Find where the given text appears and provide that cell's center as [x, y] coordinate. 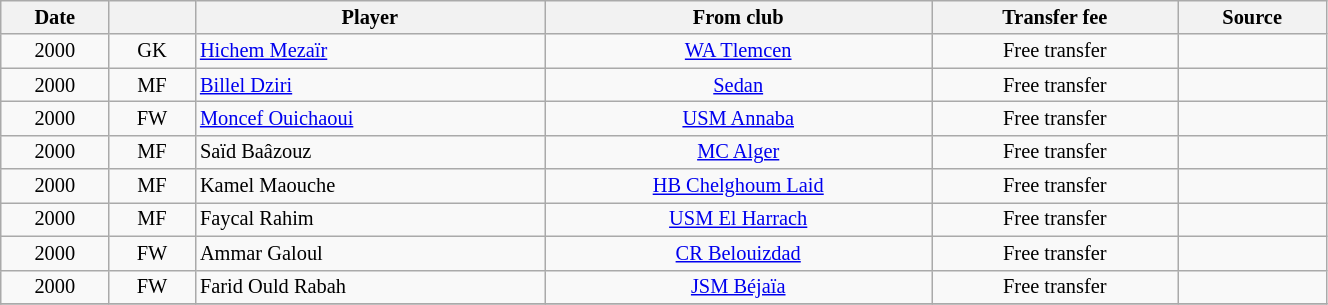
Player [370, 17]
Sedan [738, 85]
Date [55, 17]
USM El Harrach [738, 219]
From club [738, 17]
CR Belouizdad [738, 253]
Ammar Galoul [370, 253]
Source [1252, 17]
USM Annaba [738, 118]
Billel Dziri [370, 85]
MC Alger [738, 152]
Faycal Rahim [370, 219]
Transfer fee [1055, 17]
GK [152, 51]
Moncef Ouichaoui [370, 118]
Saïd Baâzouz [370, 152]
JSM Béjaïa [738, 287]
Kamel Maouche [370, 186]
Hichem Mezaïr [370, 51]
HB Chelghoum Laid [738, 186]
Farid Ould Rabah [370, 287]
WA Tlemcen [738, 51]
